Return [X, Y] of the center of cell containing provided text 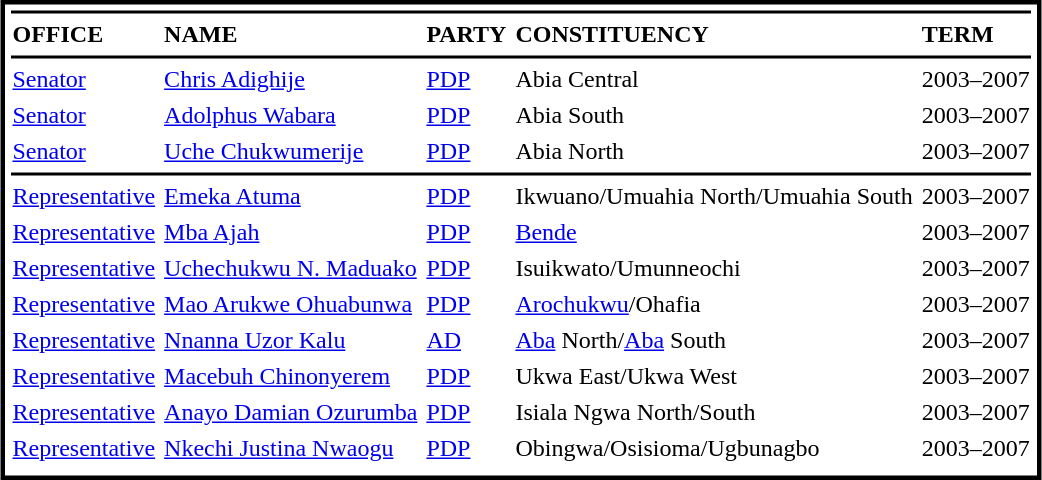
Mao Arukwe Ohuabunwa [291, 305]
TERM [976, 35]
Isuikwato/Umunneochi [714, 269]
Arochukwu/Ohafia [714, 305]
Isiala Ngwa North/South [714, 413]
Nkechi Justina Nwaogu [291, 449]
Ukwa East/Ukwa West [714, 377]
CONSTITUENCY [714, 35]
Anayo Damian Ozurumba [291, 413]
Abia Central [714, 79]
Abia South [714, 115]
Bende [714, 233]
Mba Ajah [291, 233]
Uche Chukwumerije [291, 151]
Adolphus Wabara [291, 115]
Macebuh Chinonyerem [291, 377]
OFFICE [84, 35]
NAME [291, 35]
AD [466, 341]
Nnanna Uzor Kalu [291, 341]
Aba North/Aba South [714, 341]
PARTY [466, 35]
Emeka Atuma [291, 197]
Uchechukwu N. Maduako [291, 269]
Chris Adighije [291, 79]
Ikwuano/Umuahia North/Umuahia South [714, 197]
Abia North [714, 151]
Obingwa/Osisioma/Ugbunagbo [714, 449]
